Return the (X, Y) coordinate for the center point of the cell that contains the specified text.  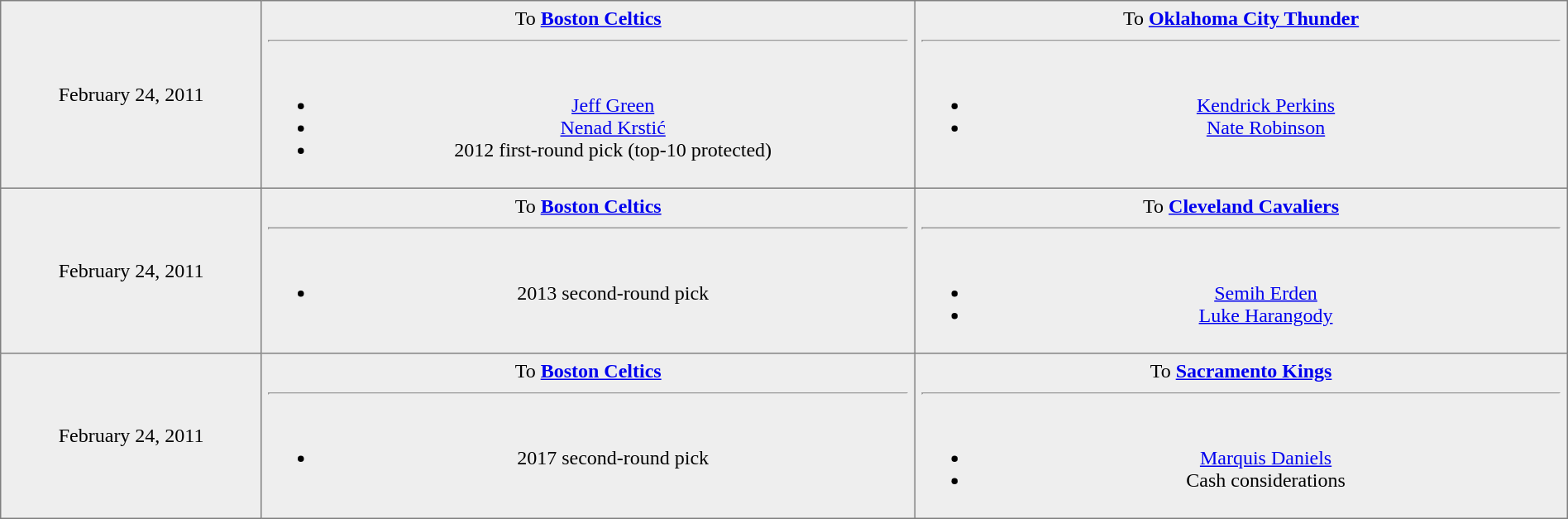
To Sacramento Kings Marquis DanielsCash considerations (1241, 436)
To Boston Celtics Jeff Green Nenad Krstić2012 first-round pick (top-10 protected) (587, 94)
To Boston Celtics2017 second-round pick (587, 436)
To Oklahoma City Thunder Kendrick Perkins Nate Robinson (1241, 94)
To Boston Celtics2013 second-round pick (587, 271)
To Cleveland Cavaliers Semih Erden Luke Harangody (1241, 271)
